Return the (x, y) coordinate for the center point of the cell that contains the specified text.  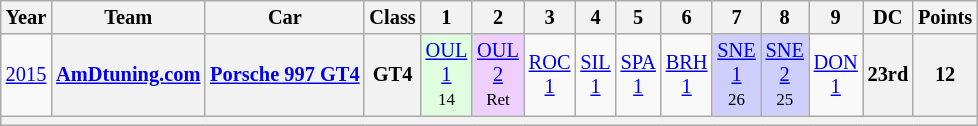
3 (550, 17)
4 (595, 17)
DC (888, 17)
5 (638, 17)
GT4 (392, 75)
6 (687, 17)
SIL1 (595, 75)
23rd (888, 75)
8 (785, 17)
Porsche 997 GT4 (284, 75)
7 (736, 17)
BRH1 (687, 75)
SNE126 (736, 75)
Team (128, 17)
Car (284, 17)
Points (945, 17)
1 (447, 17)
OUL114 (447, 75)
9 (836, 17)
Year (26, 17)
ROC1 (550, 75)
DON1 (836, 75)
12 (945, 75)
SNE225 (785, 75)
2 (498, 17)
SPA1 (638, 75)
2015 (26, 75)
OUL2Ret (498, 75)
Class (392, 17)
AmDtuning.com (128, 75)
